Scan for the cell matching the given text and deliver its [X, Y] coordinate at center. 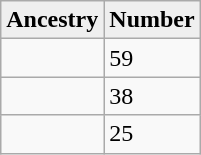
38 [152, 96]
Number [152, 20]
25 [152, 134]
Ancestry [52, 20]
59 [152, 58]
